Return [x, y] of the center of cell containing provided text 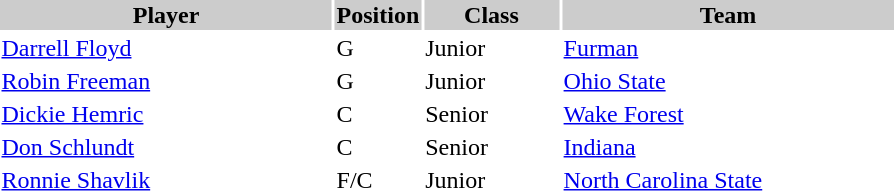
Robin Freeman [166, 81]
Position [378, 15]
Indiana [728, 147]
Team [728, 15]
Ohio State [728, 81]
Dickie Hemric [166, 114]
Class [492, 15]
Wake Forest [728, 114]
Darrell Floyd [166, 48]
Furman [728, 48]
Don Schlundt [166, 147]
Player [166, 15]
